Scan for the cell matching the given text and deliver its (X, Y) coordinate at center. 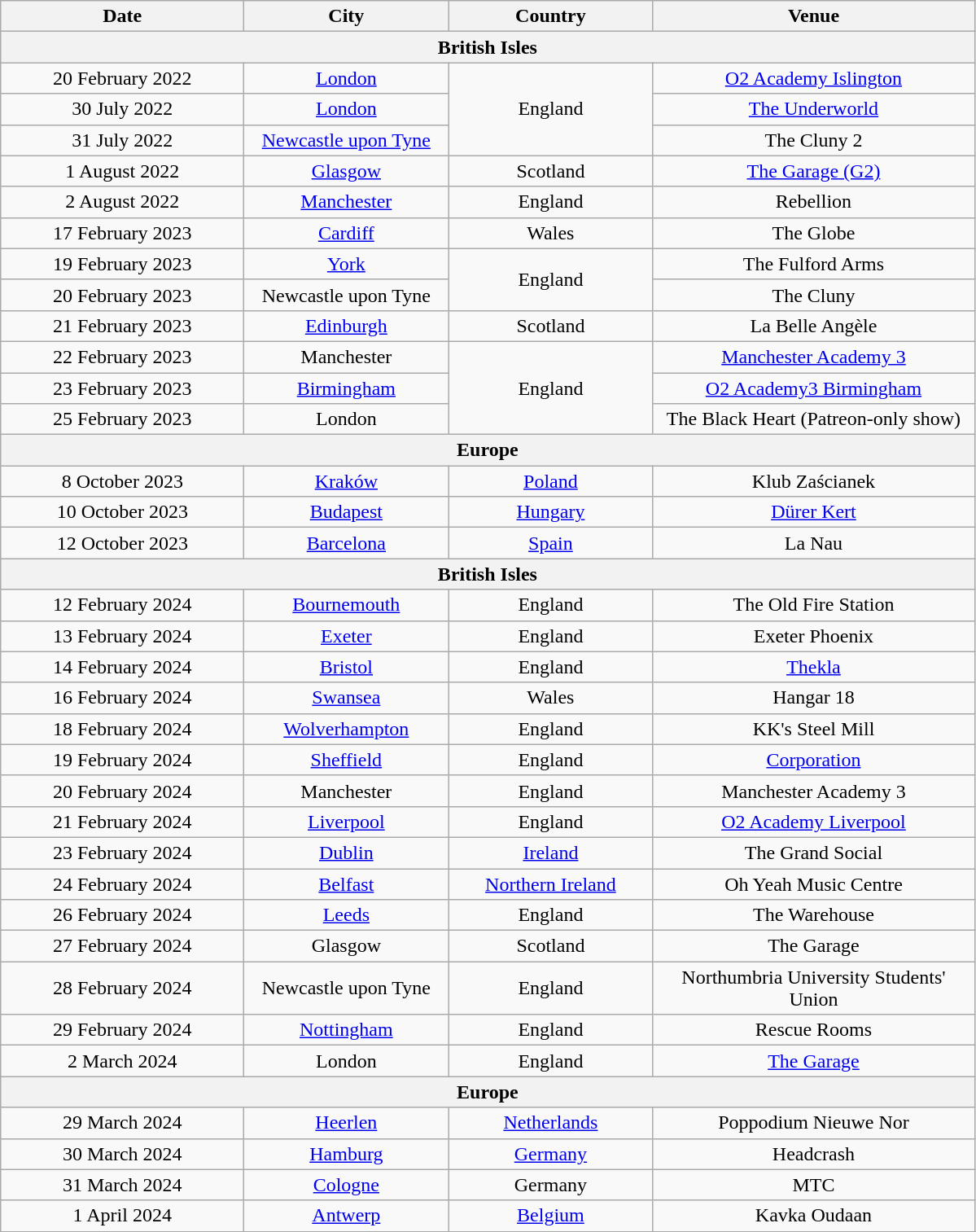
Bristol (347, 667)
Klub Zaścianek (814, 481)
Hungary (550, 512)
Nottingham (347, 1030)
Bournemouth (347, 605)
La Nau (814, 543)
The Globe (814, 233)
MTC (814, 1185)
27 February 2024 (122, 946)
19 February 2023 (122, 264)
Poland (550, 481)
The Fulford Arms (814, 264)
O2 Academy Islington (814, 78)
Cardiff (347, 233)
Swansea (347, 698)
14 February 2024 (122, 667)
26 February 2024 (122, 915)
O2 Academy3 Birmingham (814, 388)
Birmingham (347, 388)
30 July 2022 (122, 109)
Thekla (814, 667)
20 February 2022 (122, 78)
10 October 2023 (122, 512)
The Cluny (814, 295)
22 February 2023 (122, 357)
18 February 2024 (122, 729)
Corporation (814, 760)
31 July 2022 (122, 140)
Wolverhampton (347, 729)
25 February 2023 (122, 419)
1 April 2024 (122, 1216)
Edinburgh (347, 326)
30 March 2024 (122, 1154)
The Underworld (814, 109)
Venue (814, 16)
31 March 2024 (122, 1185)
23 February 2024 (122, 853)
Ireland (550, 853)
Belfast (347, 883)
O2 Academy Liverpool (814, 822)
Kavka Oudaan (814, 1216)
Northern Ireland (550, 883)
2 August 2022 (122, 202)
The Black Heart (Patreon-only show) (814, 419)
The Garage (G2) (814, 171)
19 February 2024 (122, 760)
Oh Yeah Music Centre (814, 883)
The Grand Social (814, 853)
12 October 2023 (122, 543)
Hamburg (347, 1154)
Barcelona (347, 543)
20 February 2024 (122, 791)
City (347, 16)
29 March 2024 (122, 1123)
1 August 2022 (122, 171)
La Belle Angèle (814, 326)
Kraków (347, 481)
28 February 2024 (122, 989)
16 February 2024 (122, 698)
Exeter Phoenix (814, 636)
17 February 2023 (122, 233)
Dublin (347, 853)
Rescue Rooms (814, 1030)
Leeds (347, 915)
Hangar 18 (814, 698)
Netherlands (550, 1123)
York (347, 264)
24 February 2024 (122, 883)
Heerlen (347, 1123)
Poppodium Nieuwe Nor (814, 1123)
21 February 2023 (122, 326)
Rebellion (814, 202)
8 October 2023 (122, 481)
Northumbria University Students' Union (814, 989)
Exeter (347, 636)
The Old Fire Station (814, 605)
Date (122, 16)
The Warehouse (814, 915)
Liverpool (347, 822)
Belgium (550, 1216)
Country (550, 16)
21 February 2024 (122, 822)
12 February 2024 (122, 605)
13 February 2024 (122, 636)
Antwerp (347, 1216)
Sheffield (347, 760)
20 February 2023 (122, 295)
Spain (550, 543)
KK's Steel Mill (814, 729)
The Cluny 2 (814, 140)
Dürer Kert (814, 512)
Budapest (347, 512)
23 February 2023 (122, 388)
29 February 2024 (122, 1030)
Headcrash (814, 1154)
Cologne (347, 1185)
2 March 2024 (122, 1061)
